For the text-containing cell, return its midpoint in (X, Y) coordinate format. 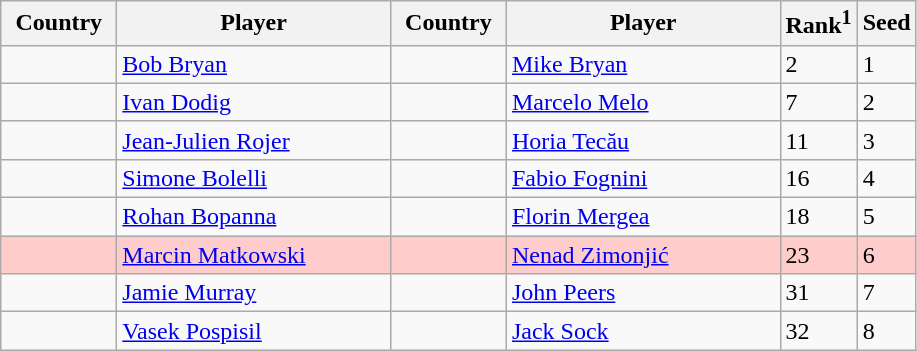
1 (886, 64)
4 (886, 178)
Horia Tecău (643, 140)
11 (818, 140)
Florin Mergea (643, 217)
Rohan Bopanna (254, 217)
6 (886, 255)
3 (886, 140)
32 (818, 331)
Jamie Murray (254, 293)
18 (818, 217)
Jack Sock (643, 331)
23 (818, 255)
Marcelo Melo (643, 102)
Simone Bolelli (254, 178)
John Peers (643, 293)
Nenad Zimonjić (643, 255)
31 (818, 293)
Jean-Julien Rojer (254, 140)
Vasek Pospisil (254, 331)
Seed (886, 24)
Marcin Matkowski (254, 255)
Ivan Dodig (254, 102)
Bob Bryan (254, 64)
Fabio Fognini (643, 178)
Rank1 (818, 24)
Mike Bryan (643, 64)
8 (886, 331)
5 (886, 217)
16 (818, 178)
